Return the (X, Y) coordinate for the center point of the cell that contains the specified text.  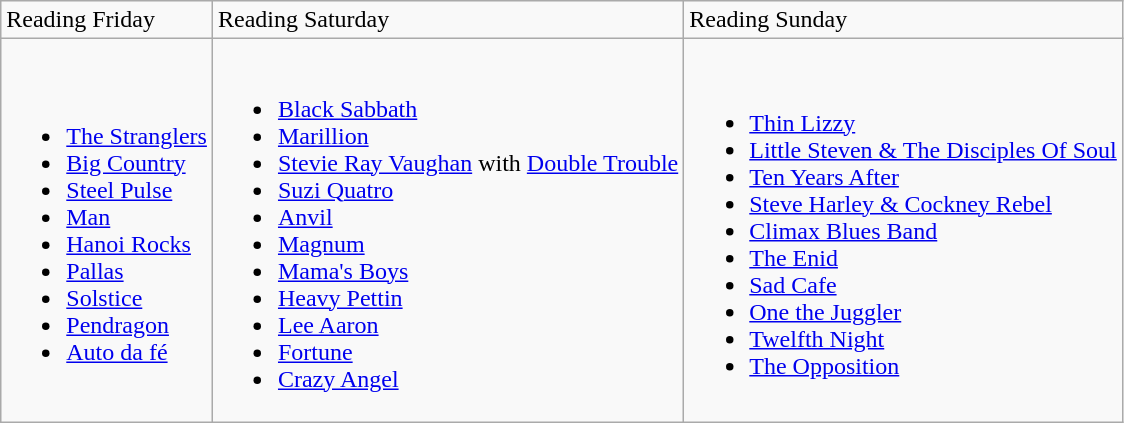
The StranglersBig CountrySteel PulseManHanoi RocksPallasSolsticePendragonAuto da fé (107, 230)
Reading Sunday (904, 20)
Reading Friday (107, 20)
Black SabbathMarillionStevie Ray Vaughan with Double TroubleSuzi QuatroAnvilMagnumMama's BoysHeavy PettinLee AaronFortuneCrazy Angel (448, 230)
Reading Saturday (448, 20)
